Extract the (x, y) coordinate from the center of the cell holding the provided text.  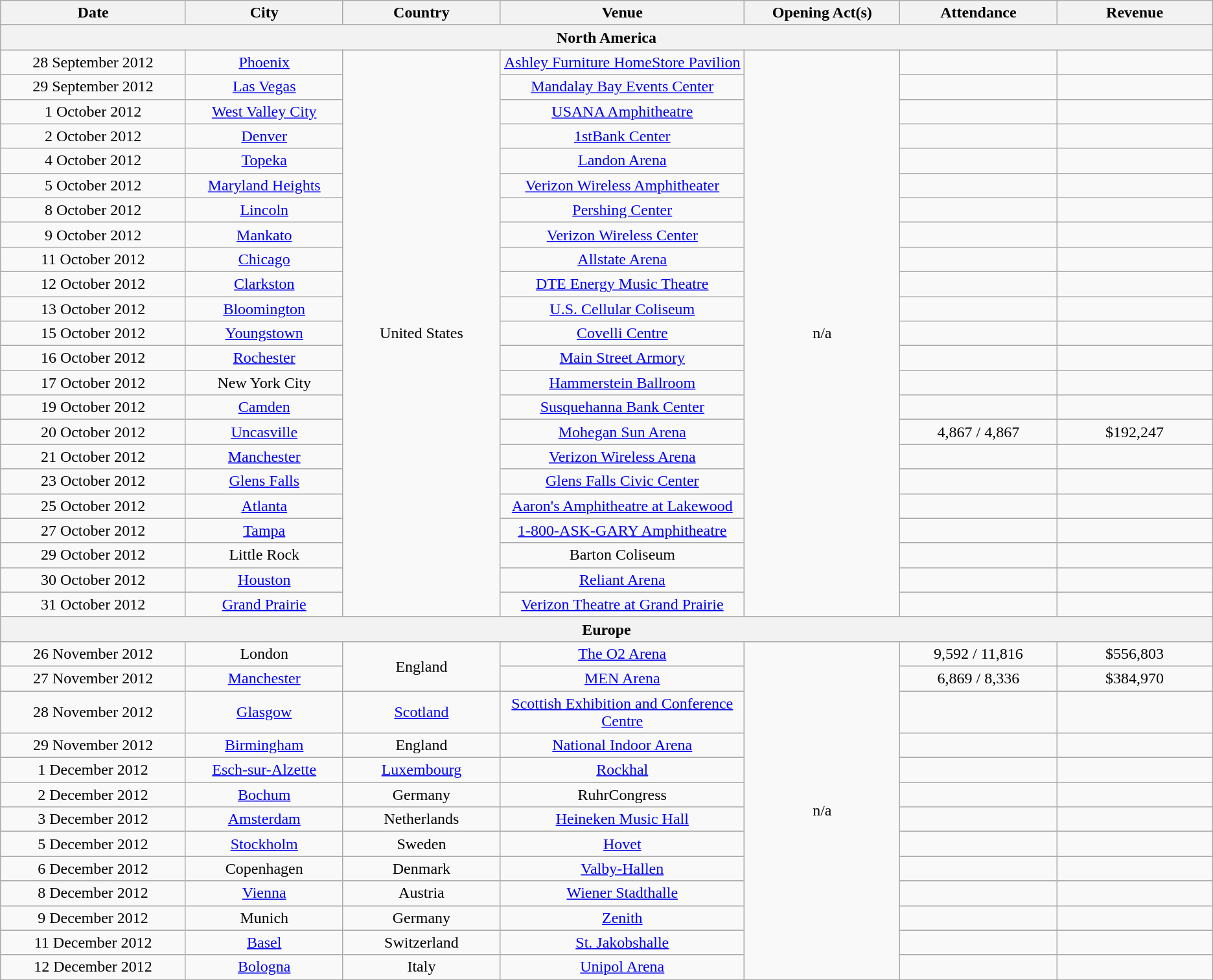
5 October 2012 (93, 185)
1stBank Center (622, 136)
Zenith (622, 918)
Lincoln (264, 210)
Topeka (264, 161)
2 December 2012 (93, 795)
Verizon Wireless Center (622, 234)
Rockhal (622, 770)
Stockholm (264, 844)
Atlanta (264, 506)
USANA Amphitheatre (622, 111)
5 December 2012 (93, 844)
30 October 2012 (93, 580)
Amsterdam (264, 819)
Phoenix (264, 62)
19 October 2012 (93, 407)
Italy (421, 967)
Landon Arena (622, 161)
Glens Falls Civic Center (622, 481)
4,867 / 4,867 (978, 432)
4 October 2012 (93, 161)
Grand Prairie (264, 604)
Youngstown (264, 334)
Switzerland (421, 942)
Valby-Hallen (622, 869)
Tampa (264, 530)
Hammerstein Ballroom (622, 383)
Esch-sur-Alzette (264, 770)
Pershing Center (622, 210)
London (264, 654)
Munich (264, 918)
The O2 Arena (622, 654)
Bochum (264, 795)
Scottish Exhibition and Conference Centre (622, 711)
8 October 2012 (93, 210)
28 November 2012 (93, 711)
Little Rock (264, 555)
United States (421, 333)
Ashley Furniture HomeStore Pavilion (622, 62)
Heineken Music Hall (622, 819)
9 December 2012 (93, 918)
Mankato (264, 234)
3 December 2012 (93, 819)
20 October 2012 (93, 432)
Reliant Arena (622, 580)
Glasgow (264, 711)
12 October 2012 (93, 284)
Mandalay Bay Events Center (622, 87)
Maryland Heights (264, 185)
Birmingham (264, 746)
Main Street Armory (622, 358)
21 October 2012 (93, 457)
Las Vegas (264, 87)
Hovet (622, 844)
Date (93, 13)
Europe (606, 629)
West Valley City (264, 111)
Unipol Arena (622, 967)
Netherlands (421, 819)
15 October 2012 (93, 334)
$384,970 (1135, 678)
6,869 / 8,336 (978, 678)
Verizon Wireless Amphitheater (622, 185)
City (264, 13)
1-800-ASK-GARY Amphitheatre (622, 530)
RuhrCongress (622, 795)
16 October 2012 (93, 358)
Sweden (421, 844)
Bloomington (264, 309)
Glens Falls (264, 481)
Bologna (264, 967)
New York City (264, 383)
29 September 2012 (93, 87)
25 October 2012 (93, 506)
27 November 2012 (93, 678)
13 October 2012 (93, 309)
Clarkston (264, 284)
Venue (622, 13)
29 November 2012 (93, 746)
Opening Act(s) (822, 13)
12 December 2012 (93, 967)
Barton Coliseum (622, 555)
Verizon Wireless Arena (622, 457)
Camden (264, 407)
Rochester (264, 358)
North America (606, 38)
9,592 / 11,816 (978, 654)
26 November 2012 (93, 654)
27 October 2012 (93, 530)
2 October 2012 (93, 136)
DTE Energy Music Theatre (622, 284)
23 October 2012 (93, 481)
Denmark (421, 869)
8 December 2012 (93, 893)
Basel (264, 942)
11 December 2012 (93, 942)
1 October 2012 (93, 111)
Aaron's Amphitheatre at Lakewood (622, 506)
St. Jakobshalle (622, 942)
Scotland (421, 711)
17 October 2012 (93, 383)
Allstate Arena (622, 259)
Susquehanna Bank Center (622, 407)
Houston (264, 580)
MEN Arena (622, 678)
Uncasville (264, 432)
Covelli Centre (622, 334)
28 September 2012 (93, 62)
9 October 2012 (93, 234)
$192,247 (1135, 432)
Mohegan Sun Arena (622, 432)
Wiener Stadthalle (622, 893)
Country (421, 13)
Chicago (264, 259)
$556,803 (1135, 654)
1 December 2012 (93, 770)
U.S. Cellular Coliseum (622, 309)
Vienna (264, 893)
Luxembourg (421, 770)
6 December 2012 (93, 869)
Attendance (978, 13)
Copenhagen (264, 869)
National Indoor Arena (622, 746)
Revenue (1135, 13)
11 October 2012 (93, 259)
Denver (264, 136)
Verizon Theatre at Grand Prairie (622, 604)
29 October 2012 (93, 555)
Austria (421, 893)
31 October 2012 (93, 604)
